Search for the cell housing the specified text and yield its [x, y] center coordinate. 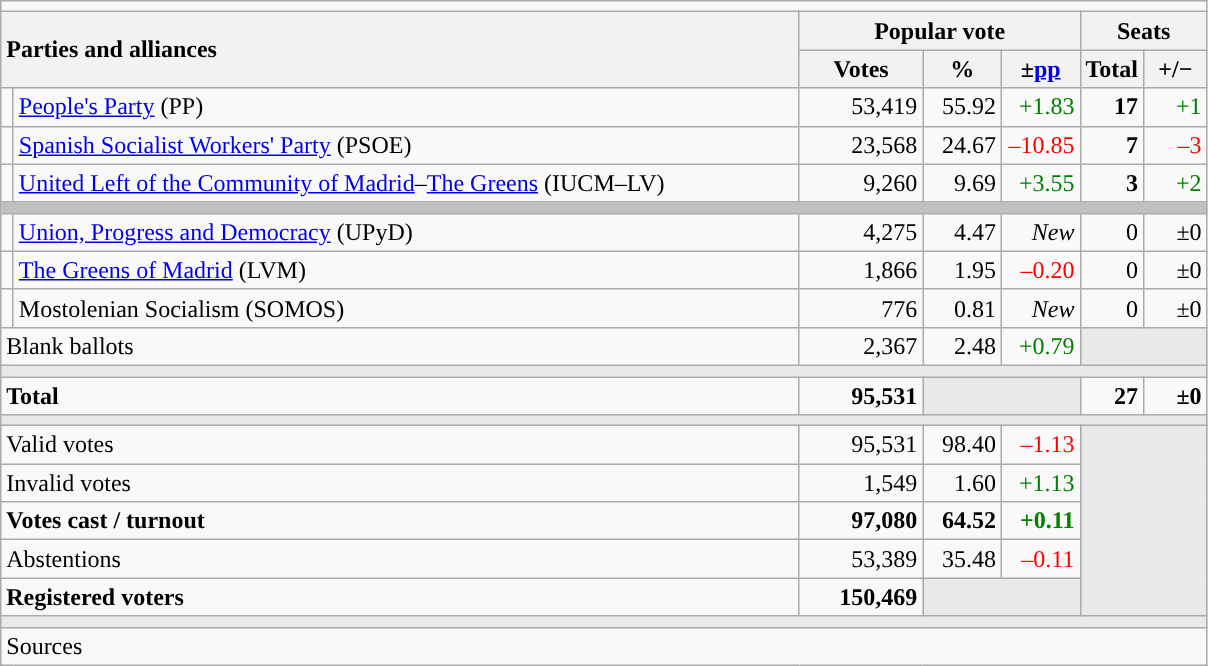
–3 [1176, 145]
4,275 [861, 232]
0.81 [962, 308]
2,367 [861, 346]
Sources [604, 646]
776 [861, 308]
Parties and alliances [400, 50]
+3.55 [1040, 183]
Registered voters [400, 597]
–0.20 [1040, 270]
United Left of the Community of Madrid–The Greens (IUCM–LV) [406, 183]
Abstentions [400, 559]
Mostolenian Socialism (SOMOS) [406, 308]
+1.83 [1040, 107]
9,260 [861, 183]
4.47 [962, 232]
Votes [861, 69]
1.95 [962, 270]
Valid votes [400, 445]
150,469 [861, 597]
–1.13 [1040, 445]
24.67 [962, 145]
Blank ballots [400, 346]
People's Party (PP) [406, 107]
–10.85 [1040, 145]
7 [1112, 145]
Invalid votes [400, 483]
Votes cast / turnout [400, 521]
+/− [1176, 69]
97,080 [861, 521]
3 [1112, 183]
Union, Progress and Democracy (UPyD) [406, 232]
Popular vote [940, 31]
9.69 [962, 183]
1,866 [861, 270]
55.92 [962, 107]
+1 [1176, 107]
53,419 [861, 107]
+0.11 [1040, 521]
±pp [1040, 69]
53,389 [861, 559]
Spanish Socialist Workers' Party (PSOE) [406, 145]
27 [1112, 395]
Seats [1144, 31]
64.52 [962, 521]
The Greens of Madrid (LVM) [406, 270]
+2 [1176, 183]
35.48 [962, 559]
17 [1112, 107]
–0.11 [1040, 559]
23,568 [861, 145]
+1.13 [1040, 483]
1,549 [861, 483]
2.48 [962, 346]
1.60 [962, 483]
% [962, 69]
+0.79 [1040, 346]
98.40 [962, 445]
